Detect which cell encompasses the target text, then output its (x, y) center coordinate. 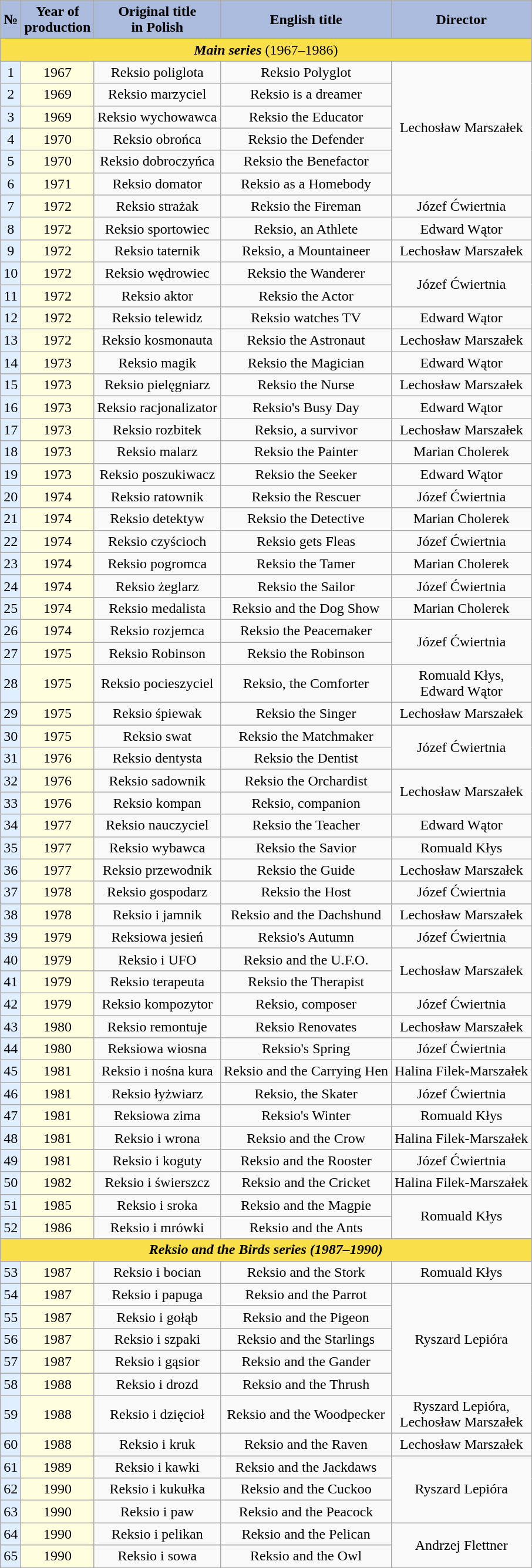
Reksio i paw (157, 1512)
Reksio Renovates (307, 1027)
Reksio wychowawca (157, 117)
Reksio terapeuta (157, 982)
Reksio the Singer (307, 714)
Reksio and the Birds series (1987–1990) (266, 1250)
Reksio wybawca (157, 848)
6 (11, 184)
1985 (58, 1205)
42 (11, 1004)
Reksio the Tamer (307, 564)
22 (11, 541)
Reksio and the Dachshund (307, 915)
Reksio i nośna kura (157, 1071)
Reksio, the Comforter (307, 683)
Romuald Kłys,Edward Wątor (462, 683)
Reksio the Magician (307, 363)
Reksio as a Homebody (307, 184)
Reksio the Fireman (307, 206)
Reksio and the Woodpecker (307, 1415)
30 (11, 736)
27 (11, 653)
Reksio the Peacemaker (307, 630)
56 (11, 1339)
Reksio dentysta (157, 758)
Reksio and the Stork (307, 1272)
Reksio the Defender (307, 139)
47 (11, 1116)
11 (11, 295)
58 (11, 1384)
Reksio the Astronaut (307, 340)
Reksio, companion (307, 803)
52 (11, 1228)
Reksio i UFO (157, 959)
Reksio's Busy Day (307, 407)
Year ofproduction (58, 20)
62 (11, 1489)
Reksio poszukiwacz (157, 474)
24 (11, 586)
34 (11, 825)
Reksio wędrowiec (157, 273)
57 (11, 1361)
1982 (58, 1183)
Andrzej Flettner (462, 1545)
25 (11, 608)
46 (11, 1094)
Reksio and the Rooster (307, 1161)
Reksio and the Raven (307, 1445)
Reksio malarz (157, 452)
2 (11, 95)
English title (307, 20)
Reksio kompan (157, 803)
Reksiowa zima (157, 1116)
38 (11, 915)
Reksio, an Athlete (307, 228)
54 (11, 1294)
Reksio gets Fleas (307, 541)
Reksio the Robinson (307, 653)
61 (11, 1467)
9 (11, 251)
Reksio i dzięcioł (157, 1415)
Reksio i gołąb (157, 1317)
26 (11, 630)
60 (11, 1445)
23 (11, 564)
Reksio's Winter (307, 1116)
Reksio i koguty (157, 1161)
Reksio, composer (307, 1004)
Reksio, a Mountaineer (307, 251)
32 (11, 781)
48 (11, 1138)
Reksio the Host (307, 892)
Reksio i wrona (157, 1138)
Reksio i jamnik (157, 915)
Reksio i świerszcz (157, 1183)
Main series (1967–1986) (266, 50)
Reksio remontuje (157, 1027)
Reksio przewodnik (157, 870)
14 (11, 363)
Reksio czyścioch (157, 541)
Reksio the Seeker (307, 474)
Director (462, 20)
Reksio magik (157, 363)
Reksio the Detective (307, 519)
19 (11, 474)
Reksio i pelikan (157, 1534)
16 (11, 407)
Reksio pocieszyciel (157, 683)
Reksio the Nurse (307, 385)
13 (11, 340)
Reksio domator (157, 184)
18 (11, 452)
1986 (58, 1228)
12 (11, 318)
Reksio aktor (157, 295)
Reksio taternik (157, 251)
Reksiowa wiosna (157, 1049)
Reksio the Teacher (307, 825)
Reksio i kawki (157, 1467)
45 (11, 1071)
Reksio and the Pelican (307, 1534)
50 (11, 1183)
5 (11, 161)
10 (11, 273)
Reksio and the Owl (307, 1556)
Reksio, a survivor (307, 430)
Reksio and the Magpie (307, 1205)
Reksio the Orchardist (307, 781)
Reksio śpiewak (157, 714)
41 (11, 982)
59 (11, 1415)
1989 (58, 1467)
1971 (58, 184)
Reksio i szpaki (157, 1339)
53 (11, 1272)
Reksio and the Ants (307, 1228)
Reksio the Dentist (307, 758)
49 (11, 1161)
Reksio detektyw (157, 519)
36 (11, 870)
Reksio kosmonauta (157, 340)
Reksio i sowa (157, 1556)
Reksio Polyglot (307, 72)
Reksio the Sailor (307, 586)
Reksio the Savior (307, 848)
17 (11, 430)
Ryszard Lepióra,Lechosław Marszałek (462, 1415)
43 (11, 1027)
Reksio kompozytor (157, 1004)
64 (11, 1534)
Reksio telewidz (157, 318)
Reksio dobroczyńca (157, 161)
Reksio rozjemca (157, 630)
40 (11, 959)
Reksio poliglota (157, 72)
65 (11, 1556)
Reksio nauczyciel (157, 825)
Reksio sadownik (157, 781)
44 (11, 1049)
63 (11, 1512)
Reksio the Educator (307, 117)
Reksio i bocian (157, 1272)
Reksio the Therapist (307, 982)
Reksio gospodarz (157, 892)
Reksio and the Dog Show (307, 608)
Reksio the Benefactor (307, 161)
Reksio the Guide (307, 870)
7 (11, 206)
Reksio and the U.F.O. (307, 959)
Reksio and the Cricket (307, 1183)
Reksio i gąsior (157, 1361)
Reksio łyżwiarz (157, 1094)
28 (11, 683)
Reksio strażak (157, 206)
Reksio Robinson (157, 653)
Reksio i sroka (157, 1205)
Reksio the Wanderer (307, 273)
1967 (58, 72)
Reksio's Spring (307, 1049)
Reksio and the Gander (307, 1361)
Reksio watches TV (307, 318)
51 (11, 1205)
Reksio swat (157, 736)
Reksio i mrówki (157, 1228)
Reksio żeglarz (157, 586)
Reksio is a dreamer (307, 95)
Reksio the Rescuer (307, 497)
Reksio sportowiec (157, 228)
Reksio i papuga (157, 1294)
Reksio the Painter (307, 452)
21 (11, 519)
Reksio and the Parrot (307, 1294)
Reksio marzyciel (157, 95)
Reksio pogromca (157, 564)
Reksio pielęgniarz (157, 385)
20 (11, 497)
Reksio's Autumn (307, 937)
Reksio and the Cuckoo (307, 1489)
Reksio obrońca (157, 139)
39 (11, 937)
Reksio and the Jackdaws (307, 1467)
Reksio racjonalizator (157, 407)
Reksio i kukułka (157, 1489)
Original titlein Polish (157, 20)
Reksio medalista (157, 608)
Reksio and the Carrying Hen (307, 1071)
31 (11, 758)
15 (11, 385)
37 (11, 892)
№ (11, 20)
Reksio ratownik (157, 497)
1 (11, 72)
29 (11, 714)
Reksio i kruk (157, 1445)
Reksio the Actor (307, 295)
55 (11, 1317)
Reksio and the Crow (307, 1138)
Reksio the Matchmaker (307, 736)
Reksio and the Starlings (307, 1339)
Reksio and the Pigeon (307, 1317)
Reksio and the Peacock (307, 1512)
33 (11, 803)
4 (11, 139)
35 (11, 848)
8 (11, 228)
3 (11, 117)
Reksio and the Thrush (307, 1384)
Reksio, the Skater (307, 1094)
Reksio i drozd (157, 1384)
Reksiowa jesień (157, 937)
Reksio rozbitek (157, 430)
